Detect which cell encompasses the target text, then output its [X, Y] center coordinate. 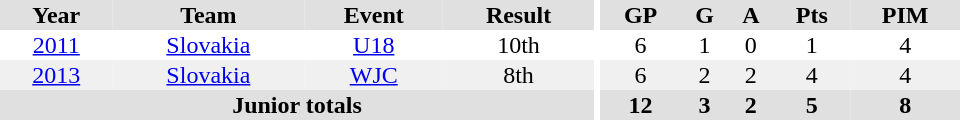
A [750, 15]
10th [518, 45]
0 [750, 45]
Event [374, 15]
U18 [374, 45]
2013 [56, 75]
G [705, 15]
Junior totals [297, 105]
GP [641, 15]
PIM [905, 15]
Result [518, 15]
Team [208, 15]
2011 [56, 45]
Pts [812, 15]
3 [705, 105]
8th [518, 75]
12 [641, 105]
WJC [374, 75]
5 [812, 105]
Year [56, 15]
8 [905, 105]
